Identify which cell holds the provided text, then report its (X, Y) central coordinate. 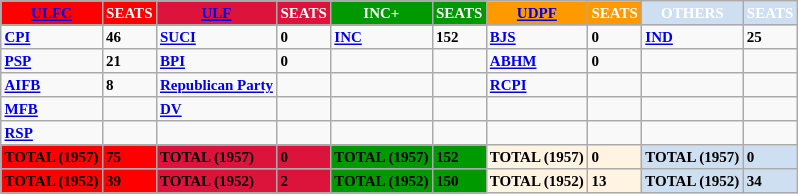
DV (216, 109)
75 (129, 157)
RCPI (537, 85)
MFB (52, 109)
13 (615, 181)
39 (129, 181)
150 (459, 181)
8 (129, 85)
OTHERS (693, 13)
INC (382, 37)
INC+ (382, 13)
46 (129, 37)
ABHM (537, 61)
21 (129, 61)
ULFC (52, 13)
BPI (216, 61)
ULF (216, 13)
34 (770, 181)
UDPF (537, 13)
2 (304, 181)
Republican Party (216, 85)
AIFB (52, 85)
IND (693, 37)
RSP (52, 133)
CPI (52, 37)
25 (770, 37)
PSP (52, 61)
BJS (537, 37)
SUCI (216, 37)
